Return (X, Y) of the center of cell containing provided text 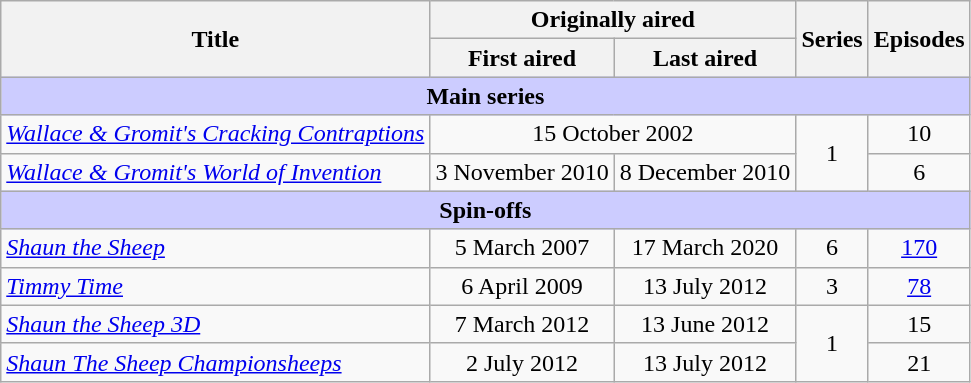
Spin-offs (486, 210)
Last aired (705, 58)
2 July 2012 (522, 362)
Wallace & Gromit's World of Invention (216, 172)
8 December 2010 (705, 172)
6 April 2009 (522, 286)
3 November 2010 (522, 172)
Episodes (919, 39)
3 (832, 286)
Shaun The Sheep Championsheeps (216, 362)
13 June 2012 (705, 324)
5 March 2007 (522, 248)
Timmy Time (216, 286)
First aired (522, 58)
10 (919, 134)
Main series (486, 96)
21 (919, 362)
17 March 2020 (705, 248)
Title (216, 39)
7 March 2012 (522, 324)
78 (919, 286)
Shaun the Sheep 3D (216, 324)
Originally aired (613, 20)
170 (919, 248)
Wallace & Gromit's Cracking Contraptions (216, 134)
15 (919, 324)
Shaun the Sheep (216, 248)
15 October 2002 (613, 134)
Series (832, 39)
